For the text-containing cell, return its midpoint in (x, y) coordinate format. 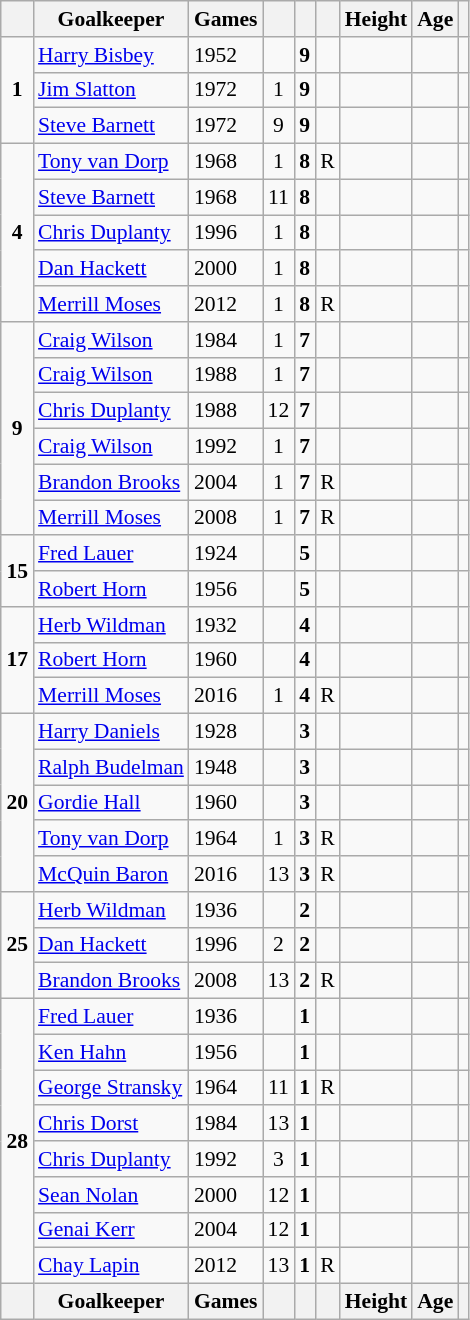
1932 (226, 625)
Ralph Budelman (111, 767)
1924 (226, 554)
Genai Kerr (111, 1230)
15 (17, 572)
Sean Nolan (111, 1195)
1948 (226, 767)
Chris Dorst (111, 1124)
Harry Daniels (111, 732)
Ken Hahn (111, 1052)
17 (17, 660)
McQuin Baron (111, 874)
25 (17, 946)
20 (17, 803)
1928 (226, 732)
1952 (226, 55)
George Stransky (111, 1088)
Chay Lapin (111, 1266)
28 (17, 1142)
Gordie Hall (111, 803)
Jim Slatton (111, 90)
Harry Bisbey (111, 55)
